Determine the [x, y] coordinate at the center of the cell enclosing the given text.  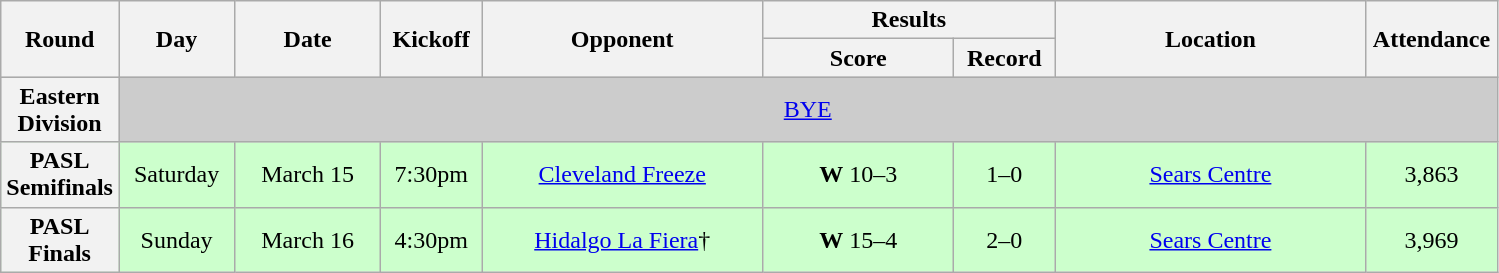
3,969 [1432, 240]
Date [308, 39]
Location [1210, 39]
Day [176, 39]
W 10–3 [858, 174]
Cleveland Freeze [622, 174]
Saturday [176, 174]
March 16 [308, 240]
7:30pm [432, 174]
Attendance [1432, 39]
Results [909, 20]
3,863 [1432, 174]
1–0 [1004, 174]
Score [858, 58]
Kickoff [432, 39]
Eastern Division [60, 110]
Record [1004, 58]
W 15–4 [858, 240]
Sunday [176, 240]
Hidalgo La Fiera† [622, 240]
PASL Finals [60, 240]
March 15 [308, 174]
BYE [807, 110]
PASL Semifinals [60, 174]
2–0 [1004, 240]
4:30pm [432, 240]
Opponent [622, 39]
Round [60, 39]
